Find where the given text appears and provide that cell's center as [X, Y] coordinate. 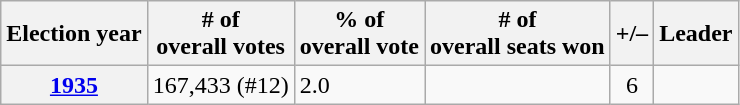
1935 [74, 85]
Leader [696, 34]
# ofoverall votes [220, 34]
# ofoverall seats won [518, 34]
% ofoverall vote [359, 34]
6 [632, 85]
Election year [74, 34]
2.0 [359, 85]
167,433 (#12) [220, 85]
+/– [632, 34]
